Detect which cell encompasses the target text, then output its (X, Y) center coordinate. 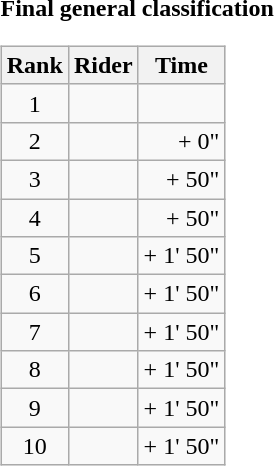
6 (34, 294)
9 (34, 408)
1 (34, 103)
+ 0" (182, 141)
7 (34, 332)
Time (182, 65)
10 (34, 446)
Rider (103, 65)
2 (34, 141)
5 (34, 256)
3 (34, 179)
4 (34, 217)
8 (34, 370)
Rank (34, 65)
